Return the (x, y) coordinate for the center point of the cell that contains the specified text.  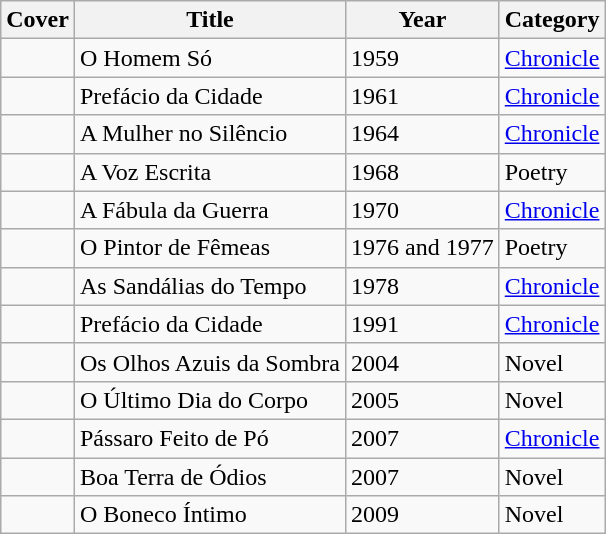
2005 (423, 400)
O Homem Só (210, 58)
Boa Terra de Ódios (210, 477)
1976 and 1977 (423, 248)
Pássaro Feito de Pó (210, 438)
1991 (423, 324)
O Último Dia do Corpo (210, 400)
Category (552, 20)
1970 (423, 210)
Title (210, 20)
1964 (423, 134)
O Pintor de Fêmeas (210, 248)
2004 (423, 362)
A Fábula da Guerra (210, 210)
2009 (423, 515)
As Sandálias do Tempo (210, 286)
A Voz Escrita (210, 172)
1968 (423, 172)
Year (423, 20)
A Mulher no Silêncio (210, 134)
Cover (38, 20)
1961 (423, 96)
1978 (423, 286)
O Boneco Íntimo (210, 515)
1959 (423, 58)
Os Olhos Azuis da Sombra (210, 362)
